Return [X, Y] of the center of cell containing provided text 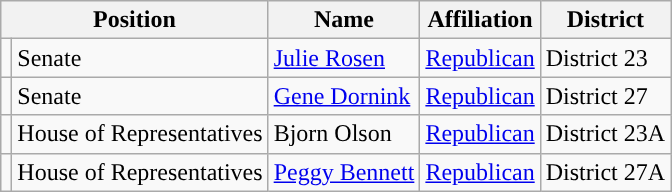
Bjorn Olson [344, 134]
Peggy Bennett [344, 172]
Julie Rosen [344, 58]
District 23 [605, 58]
District [605, 20]
Gene Dornink [344, 96]
District 23A [605, 134]
District 27A [605, 172]
Position [134, 20]
District 27 [605, 96]
Affiliation [480, 20]
Name [344, 20]
